Scan for the cell matching the given text and deliver its [X, Y] coordinate at center. 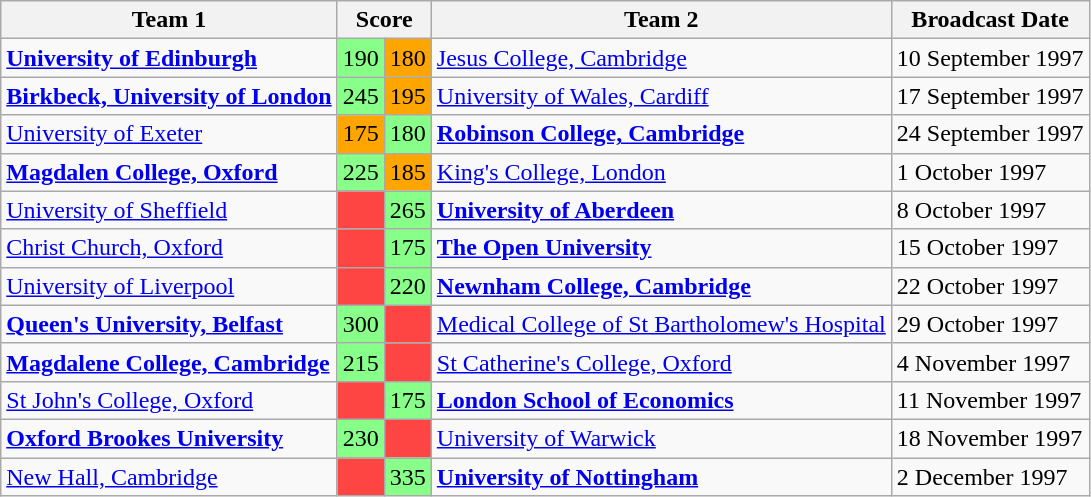
King's College, London [661, 172]
London School of Economics [661, 400]
300 [360, 324]
4 November 1997 [990, 362]
195 [408, 96]
Oxford Brookes University [169, 438]
University of Warwick [661, 438]
St Catherine's College, Oxford [661, 362]
17 September 1997 [990, 96]
Queen's University, Belfast [169, 324]
Score [384, 20]
185 [408, 172]
Magdalene College, Cambridge [169, 362]
University of Edinburgh [169, 58]
Jesus College, Cambridge [661, 58]
Birkbeck, University of London [169, 96]
University of Aberdeen [661, 210]
22 October 1997 [990, 286]
215 [360, 362]
29 October 1997 [990, 324]
Christ Church, Oxford [169, 248]
335 [408, 477]
University of Sheffield [169, 210]
University of Exeter [169, 134]
15 October 1997 [990, 248]
Magdalen College, Oxford [169, 172]
2 December 1997 [990, 477]
10 September 1997 [990, 58]
11 November 1997 [990, 400]
190 [360, 58]
265 [408, 210]
Medical College of St Bartholomew's Hospital [661, 324]
225 [360, 172]
The Open University [661, 248]
Broadcast Date [990, 20]
8 October 1997 [990, 210]
Team 1 [169, 20]
Team 2 [661, 20]
230 [360, 438]
1 October 1997 [990, 172]
University of Liverpool [169, 286]
220 [408, 286]
Robinson College, Cambridge [661, 134]
University of Nottingham [661, 477]
St John's College, Oxford [169, 400]
University of Wales, Cardiff [661, 96]
New Hall, Cambridge [169, 477]
24 September 1997 [990, 134]
18 November 1997 [990, 438]
245 [360, 96]
Newnham College, Cambridge [661, 286]
